Find where the given text appears and provide that cell's center as (x, y) coordinate. 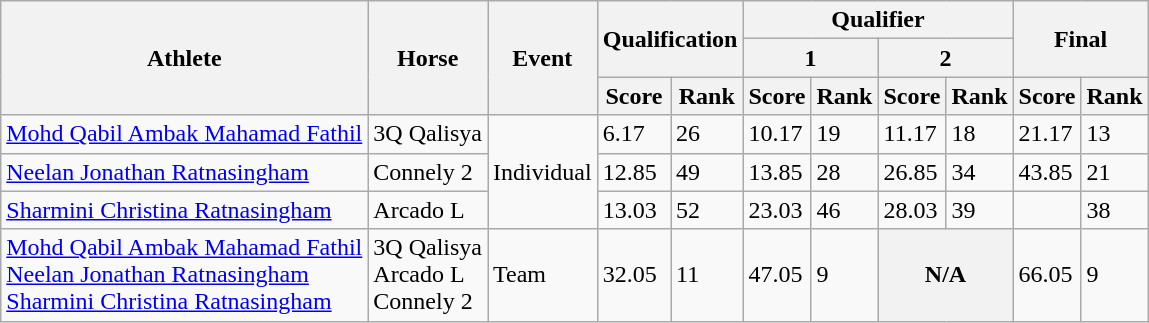
Mohd Qabil Ambak Mahamad FathilNeelan Jonathan RatnasinghamSharmini Christina Ratnasingham (184, 275)
13.85 (777, 172)
38 (1114, 210)
Individual (543, 172)
43.85 (1047, 172)
Qualification (670, 39)
Athlete (184, 58)
N/A (946, 275)
Team (543, 275)
2 (946, 58)
12.85 (634, 172)
11 (707, 275)
Event (543, 58)
26.85 (912, 172)
11.17 (912, 134)
21.17 (1047, 134)
46 (844, 210)
34 (980, 172)
1 (810, 58)
23.03 (777, 210)
21 (1114, 172)
3Q Qalisya Arcado L Connely 2 (428, 275)
39 (980, 210)
47.05 (777, 275)
19 (844, 134)
Neelan Jonathan Ratnasingham (184, 172)
66.05 (1047, 275)
49 (707, 172)
Qualifier (878, 20)
18 (980, 134)
Final (1080, 39)
3Q Qalisya (428, 134)
Mohd Qabil Ambak Mahamad Fathil (184, 134)
10.17 (777, 134)
6.17 (634, 134)
Sharmini Christina Ratnasingham (184, 210)
13 (1114, 134)
13.03 (634, 210)
Connely 2 (428, 172)
Horse (428, 58)
26 (707, 134)
28.03 (912, 210)
32.05 (634, 275)
28 (844, 172)
52 (707, 210)
Arcado L (428, 210)
